Detect which cell encompasses the target text, then output its (X, Y) center coordinate. 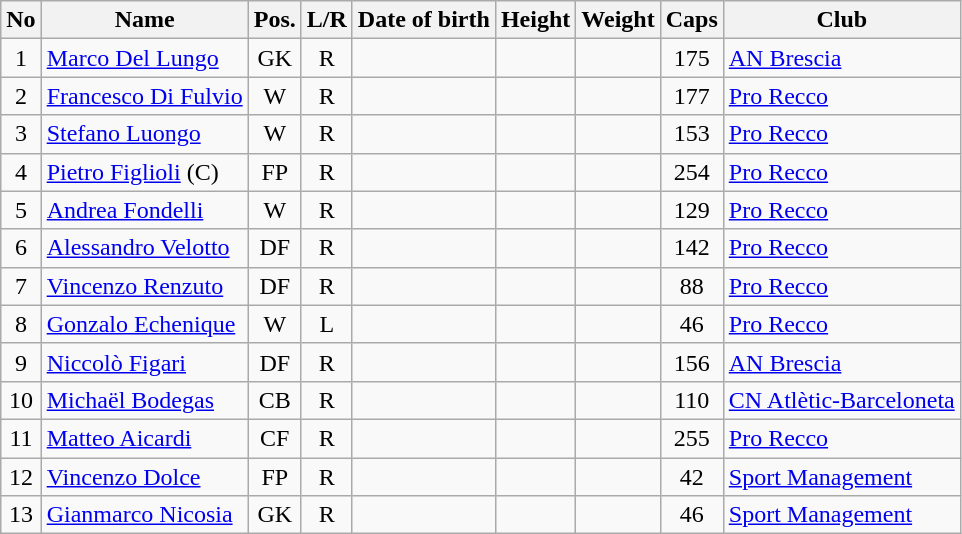
Gonzalo Echenique (144, 324)
153 (692, 134)
CF (274, 438)
11 (21, 438)
6 (21, 248)
5 (21, 210)
Weight (618, 20)
110 (692, 400)
Michaël Bodegas (144, 400)
Height (535, 20)
13 (21, 515)
No (21, 20)
Alessandro Velotto (144, 248)
255 (692, 438)
Name (144, 20)
88 (692, 286)
Vincenzo Dolce (144, 477)
Date of birth (424, 20)
7 (21, 286)
156 (692, 362)
129 (692, 210)
Pietro Figlioli (C) (144, 172)
Stefano Luongo (144, 134)
Club (842, 20)
8 (21, 324)
Vincenzo Renzuto (144, 286)
Matteo Aicardi (144, 438)
4 (21, 172)
10 (21, 400)
CB (274, 400)
Andrea Fondelli (144, 210)
Niccolò Figari (144, 362)
1 (21, 58)
254 (692, 172)
175 (692, 58)
Francesco Di Fulvio (144, 96)
42 (692, 477)
L (326, 324)
Marco Del Lungo (144, 58)
Gianmarco Nicosia (144, 515)
9 (21, 362)
177 (692, 96)
3 (21, 134)
142 (692, 248)
12 (21, 477)
L/R (326, 20)
Caps (692, 20)
2 (21, 96)
CN Atlètic-Barceloneta (842, 400)
Pos. (274, 20)
